Scan for the cell matching the given text and deliver its (X, Y) coordinate at center. 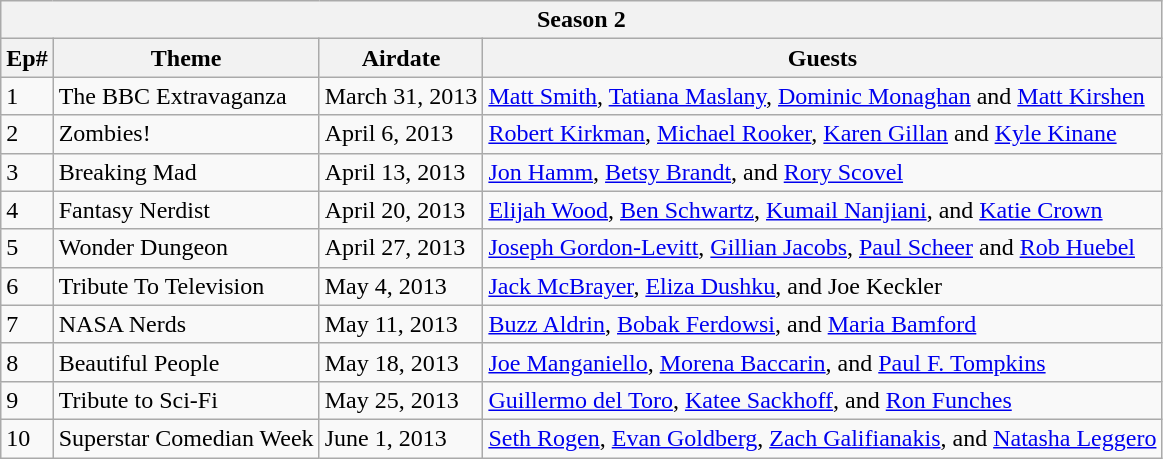
Matt Smith, Tatiana Maslany, Dominic Monaghan and Matt Kirshen (822, 96)
Season 2 (582, 20)
Guests (822, 58)
5 (27, 248)
April 13, 2013 (401, 172)
April 6, 2013 (401, 134)
March 31, 2013 (401, 96)
Wonder Dungeon (186, 248)
Buzz Aldrin, Bobak Ferdowsi, and Maria Bamford (822, 324)
May 25, 2013 (401, 400)
Seth Rogen, Evan Goldberg, Zach Galifianakis, and Natasha Leggero (822, 438)
2 (27, 134)
Robert Kirkman, Michael Rooker, Karen Gillan and Kyle Kinane (822, 134)
NASA Nerds (186, 324)
Breaking Mad (186, 172)
Jon Hamm, Betsy Brandt, and Rory Scovel (822, 172)
Zombies! (186, 134)
Tribute To Television (186, 286)
Guillermo del Toro, Katee Sackhoff, and Ron Funches (822, 400)
6 (27, 286)
June 1, 2013 (401, 438)
3 (27, 172)
10 (27, 438)
8 (27, 362)
Elijah Wood, Ben Schwartz, Kumail Nanjiani, and Katie Crown (822, 210)
9 (27, 400)
May 18, 2013 (401, 362)
April 27, 2013 (401, 248)
7 (27, 324)
Jack McBrayer, Eliza Dushku, and Joe Keckler (822, 286)
Superstar Comedian Week (186, 438)
May 11, 2013 (401, 324)
May 4, 2013 (401, 286)
Fantasy Nerdist (186, 210)
Tribute to Sci-Fi (186, 400)
Theme (186, 58)
April 20, 2013 (401, 210)
Airdate (401, 58)
1 (27, 96)
Beautiful People (186, 362)
Ep# (27, 58)
4 (27, 210)
The BBC Extravaganza (186, 96)
Joseph Gordon-Levitt, Gillian Jacobs, Paul Scheer and Rob Huebel (822, 248)
Joe Manganiello, Morena Baccarin, and Paul F. Tompkins (822, 362)
